For the text-containing cell, return its midpoint in [X, Y] coordinate format. 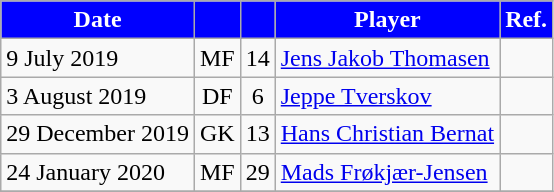
24 January 2020 [98, 172]
DF [217, 96]
Jens Jakob Thomasen [387, 58]
Mads Frøkjær-Jensen [387, 172]
GK [217, 134]
Hans Christian Bernat [387, 134]
Player [387, 20]
29 December 2019 [98, 134]
14 [258, 58]
13 [258, 134]
3 August 2019 [98, 96]
9 July 2019 [98, 58]
29 [258, 172]
6 [258, 96]
Ref. [526, 20]
Jeppe Tverskov [387, 96]
Date [98, 20]
